Provide the (X, Y) coordinate of the cell's center where the given text is located.  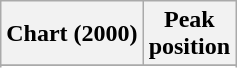
Chart (2000) (72, 34)
Peakposition (189, 34)
